Scan for the cell matching the given text and deliver its [x, y] coordinate at center. 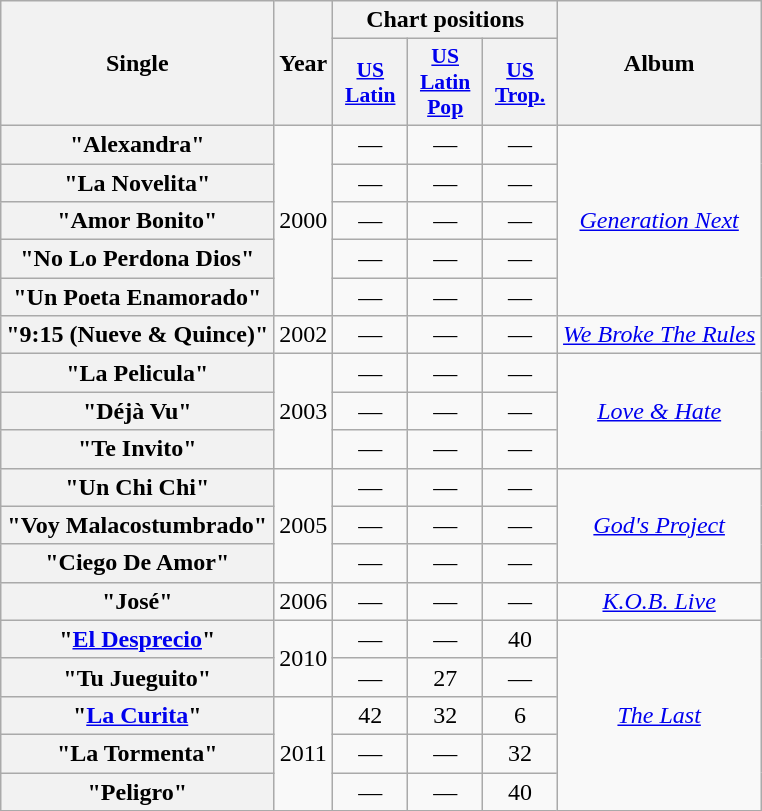
"Te Invito" [138, 449]
"La Curita" [138, 715]
2003 [304, 411]
42 [370, 715]
"No Lo Perdona Dios" [138, 259]
USLatinPop [446, 82]
"Alexandra" [138, 144]
"La Tormenta" [138, 753]
"La Novelita" [138, 183]
Chart positions [446, 20]
We Broke The Rules [660, 335]
"Un Chi Chi" [138, 487]
Love & Hate [660, 411]
Year [304, 64]
"José" [138, 601]
"El Desprecio" [138, 639]
Album [660, 64]
2002 [304, 335]
2006 [304, 601]
USTrop. [520, 82]
"Amor Bonito" [138, 221]
"Tu Jueguito" [138, 677]
God's Project [660, 525]
2005 [304, 525]
6 [520, 715]
Generation Next [660, 220]
"9:15 (Nueve & Quince)" [138, 335]
2000 [304, 220]
"Voy Malacostumbrado" [138, 525]
"Déjà Vu" [138, 411]
"Peligro" [138, 791]
2010 [304, 658]
The Last [660, 715]
"Un Poeta Enamorado" [138, 297]
2011 [304, 753]
Single [138, 64]
USLatin [370, 82]
K.O.B. Live [660, 601]
27 [446, 677]
"Ciego De Amor" [138, 563]
"La Pelicula" [138, 373]
